Output the (x, y) coordinate of the center of the cell containing the given text.  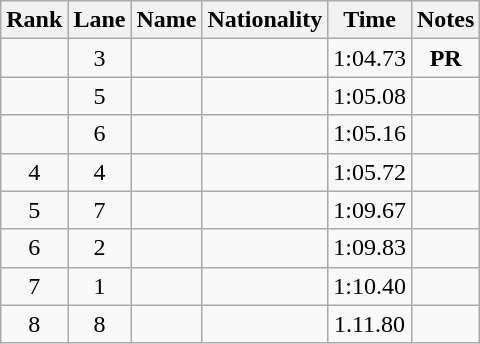
Nationality (265, 20)
1:04.73 (370, 58)
Notes (445, 20)
2 (100, 248)
PR (445, 58)
1:05.72 (370, 172)
Rank (34, 20)
1:05.08 (370, 96)
3 (100, 58)
1.11.80 (370, 324)
Name (166, 20)
1:09.67 (370, 210)
Time (370, 20)
1:10.40 (370, 286)
1 (100, 286)
1:05.16 (370, 134)
Lane (100, 20)
1:09.83 (370, 248)
